Provide the (x, y) coordinate of the cell's center where the given text is located.  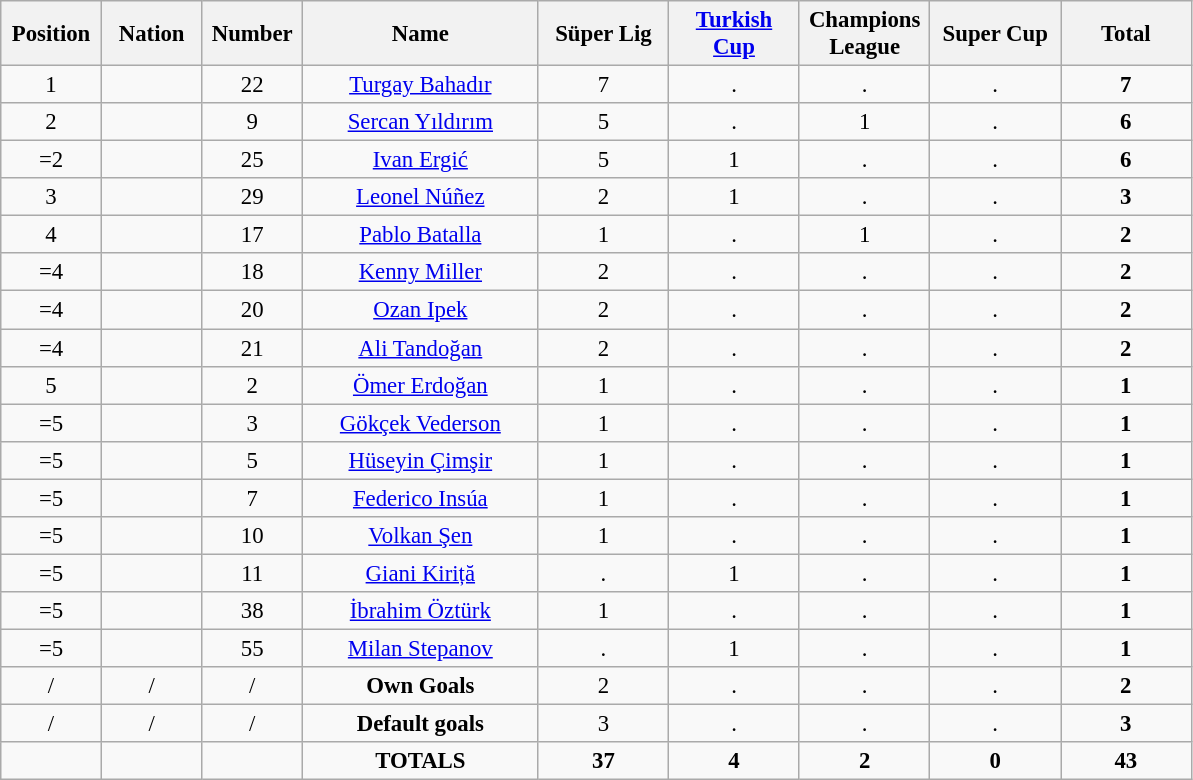
38 (252, 611)
Name (421, 34)
İbrahim Öztürk (421, 611)
Number (252, 34)
55 (252, 648)
17 (252, 235)
29 (252, 197)
37 (604, 761)
20 (252, 310)
Nation (152, 34)
Kenny Miller (421, 273)
0 (996, 761)
18 (252, 273)
Sercan Yıldırım (421, 122)
Position (52, 34)
Pablo Batalla (421, 235)
Milan Stepanov (421, 648)
Giani Kiriță (421, 573)
Ivan Ergić (421, 160)
Super Cup (996, 34)
Süper Lig (604, 34)
Volkan Şen (421, 536)
43 (1126, 761)
Leonel Núñez (421, 197)
Turgay Bahadır (421, 85)
9 (252, 122)
Ozan Ipek (421, 310)
Federico Insúa (421, 498)
=2 (52, 160)
TOTALS (421, 761)
11 (252, 573)
Champions League (864, 34)
Hüseyin Çimşir (421, 460)
Default goals (421, 724)
10 (252, 536)
Gökçek Vederson (421, 423)
25 (252, 160)
22 (252, 85)
Total (1126, 34)
Turkish Cup (734, 34)
Ömer Erdoğan (421, 385)
Own Goals (421, 686)
Ali Tandoğan (421, 348)
21 (252, 348)
